Return [x, y] of the center of cell containing provided text 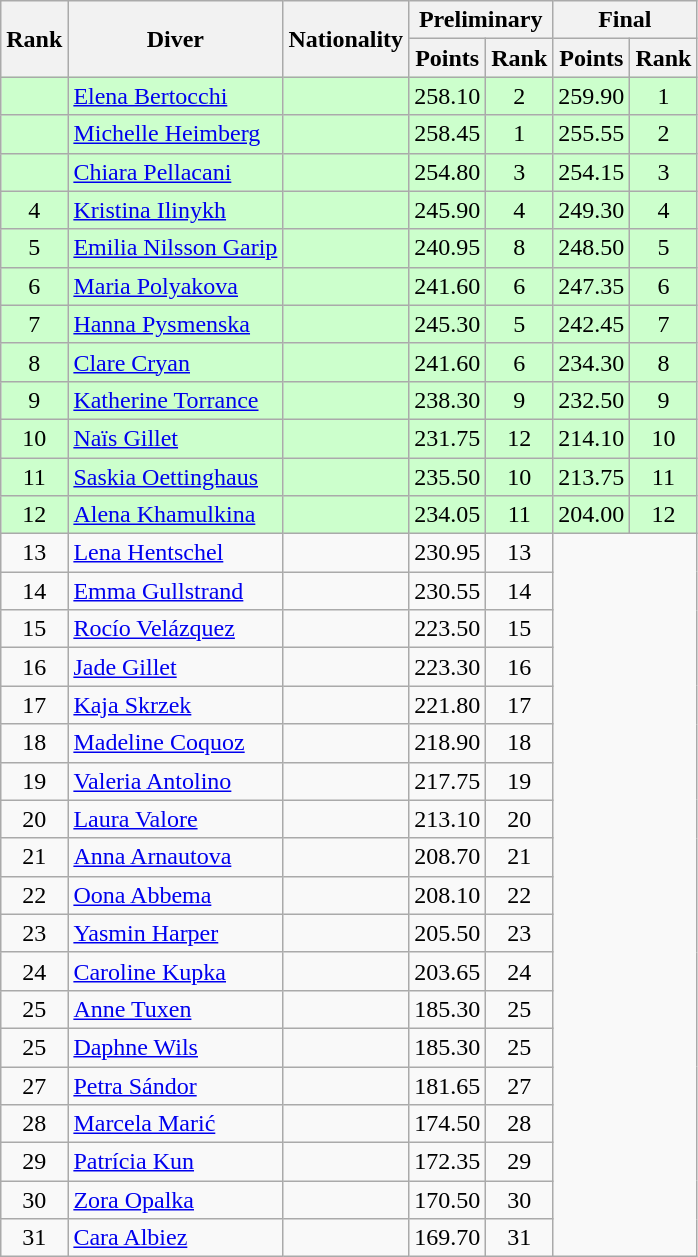
213.10 [448, 819]
Alena Khamulkina [176, 515]
Diver [176, 39]
Elena Bertocchi [176, 96]
Kaja Skrzek [176, 705]
172.35 [448, 1162]
231.75 [448, 438]
Saskia Oettinghaus [176, 477]
247.35 [592, 286]
Naïs Gillet [176, 438]
Petra Sándor [176, 1085]
Lena Hentschel [176, 553]
170.50 [448, 1200]
Valeria Antolino [176, 781]
Michelle Heimberg [176, 134]
Laura Valore [176, 819]
248.50 [592, 248]
245.30 [448, 324]
Emma Gullstrand [176, 591]
255.55 [592, 134]
Oona Abbema [176, 895]
Madeline Coquoz [176, 743]
238.30 [448, 400]
218.90 [448, 743]
Rocío Velázquez [176, 629]
174.50 [448, 1124]
258.10 [448, 96]
Final [625, 20]
221.80 [448, 705]
169.70 [448, 1238]
Preliminary [481, 20]
242.45 [592, 324]
230.95 [448, 553]
208.70 [448, 857]
181.65 [448, 1085]
235.50 [448, 477]
Zora Opalka [176, 1200]
254.15 [592, 172]
Katherine Torrance [176, 400]
249.30 [592, 210]
Hanna Pysmenska [176, 324]
Clare Cryan [176, 362]
234.05 [448, 515]
258.45 [448, 134]
259.90 [592, 96]
234.30 [592, 362]
Jade Gillet [176, 667]
214.10 [592, 438]
Anna Arnautova [176, 857]
203.65 [448, 971]
217.75 [448, 781]
Chiara Pellacani [176, 172]
Kristina Ilinykh [176, 210]
230.55 [448, 591]
205.50 [448, 933]
Patrícia Kun [176, 1162]
232.50 [592, 400]
208.10 [448, 895]
204.00 [592, 515]
Caroline Kupka [176, 971]
240.95 [448, 248]
223.30 [448, 667]
213.75 [592, 477]
Yasmin Harper [176, 933]
Cara Albiez [176, 1238]
Emilia Nilsson Garip [176, 248]
Marcela Marić [176, 1124]
254.80 [448, 172]
245.90 [448, 210]
Nationality [346, 39]
Maria Polyakova [176, 286]
223.50 [448, 629]
Daphne Wils [176, 1047]
Anne Tuxen [176, 1009]
